Detect which cell encompasses the target text, then output its [X, Y] center coordinate. 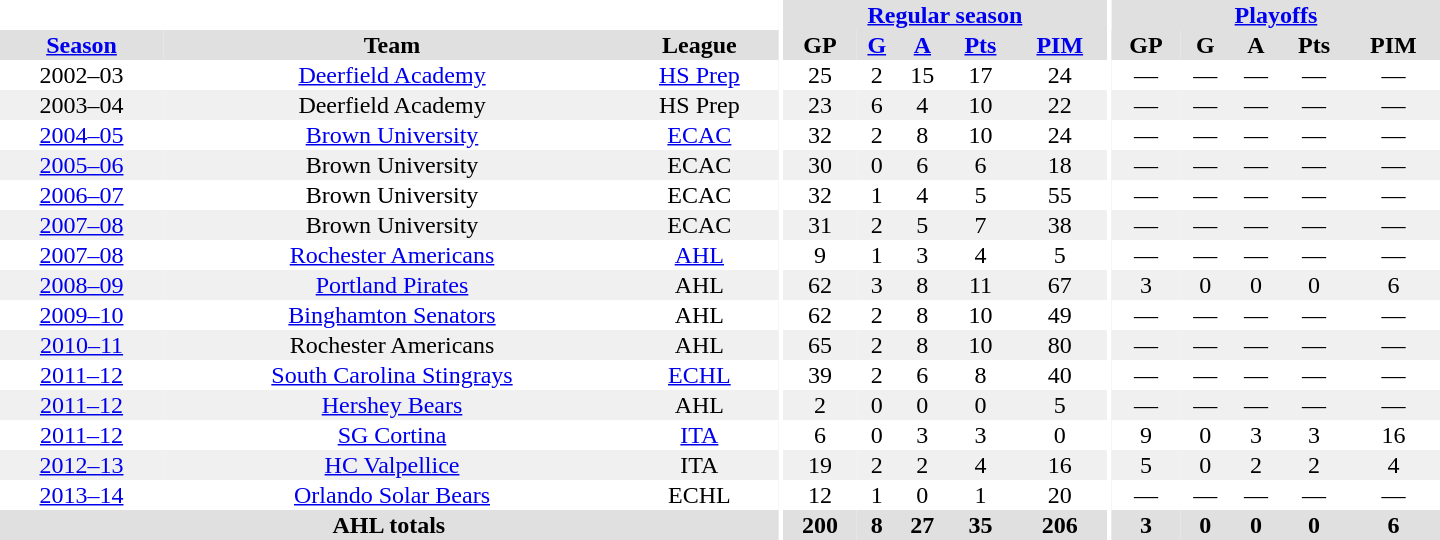
League [700, 45]
SG Cortina [392, 435]
2003–04 [82, 105]
2006–07 [82, 195]
206 [1060, 525]
2004–05 [82, 135]
2013–14 [82, 495]
17 [981, 75]
South Carolina Stingrays [392, 375]
2002–03 [82, 75]
20 [1060, 495]
27 [922, 525]
Portland Pirates [392, 285]
AHL totals [389, 525]
22 [1060, 105]
Season [82, 45]
2009–10 [82, 315]
2008–09 [82, 285]
67 [1060, 285]
Regular season [944, 15]
40 [1060, 375]
Hershey Bears [392, 405]
Playoffs [1276, 15]
25 [820, 75]
35 [981, 525]
2012–13 [82, 465]
31 [820, 225]
30 [820, 165]
80 [1060, 345]
7 [981, 225]
200 [820, 525]
2010–11 [82, 345]
55 [1060, 195]
65 [820, 345]
2005–06 [82, 165]
Binghamton Senators [392, 315]
18 [1060, 165]
39 [820, 375]
38 [1060, 225]
15 [922, 75]
49 [1060, 315]
11 [981, 285]
23 [820, 105]
12 [820, 495]
Orlando Solar Bears [392, 495]
19 [820, 465]
HC Valpellice [392, 465]
Team [392, 45]
